From the cell containing the given text, extract its center point as (X, Y) coordinate. 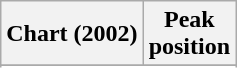
Chart (2002) (72, 34)
Peakposition (189, 34)
